For the text-containing cell, return its midpoint in (X, Y) coordinate format. 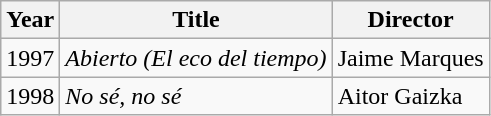
Jaime Marques (410, 58)
Director (410, 20)
Title (196, 20)
1997 (30, 58)
Year (30, 20)
No sé, no sé (196, 96)
1998 (30, 96)
Abierto (El eco del tiempo) (196, 58)
Aitor Gaizka (410, 96)
